Capture the cell that displays the provided text and extract its (X, Y) central coordinate. 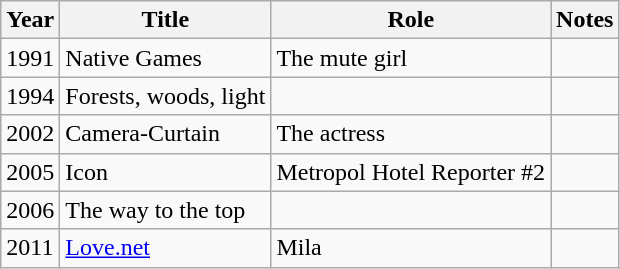
2005 (30, 172)
Camera-Curtain (166, 134)
The way to the top (166, 210)
Icon (166, 172)
Year (30, 20)
Mila (411, 248)
The mute girl (411, 58)
Native Games (166, 58)
1991 (30, 58)
Notes (585, 20)
2011 (30, 248)
Love.net (166, 248)
2006 (30, 210)
Title (166, 20)
Metropol Hotel Reporter #2 (411, 172)
2002 (30, 134)
The actress (411, 134)
1994 (30, 96)
Role (411, 20)
Forests, woods, light (166, 96)
